Detect which cell encompasses the target text, then output its [X, Y] center coordinate. 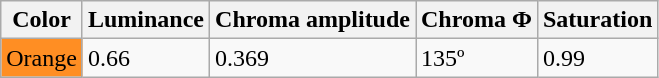
0.99 [597, 58]
Color [42, 20]
Orange [42, 58]
Saturation [597, 20]
Luminance [146, 20]
0.66 [146, 58]
0.369 [313, 58]
Chroma amplitude [313, 20]
135º [477, 58]
Chroma Φ [477, 20]
